Capture the cell that displays the provided text and extract its (x, y) central coordinate. 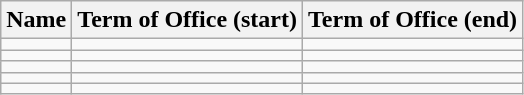
Name (36, 20)
Term of Office (start) (188, 20)
Term of Office (end) (413, 20)
